Determine the (X, Y) coordinate at the center of the cell enclosing the given text.  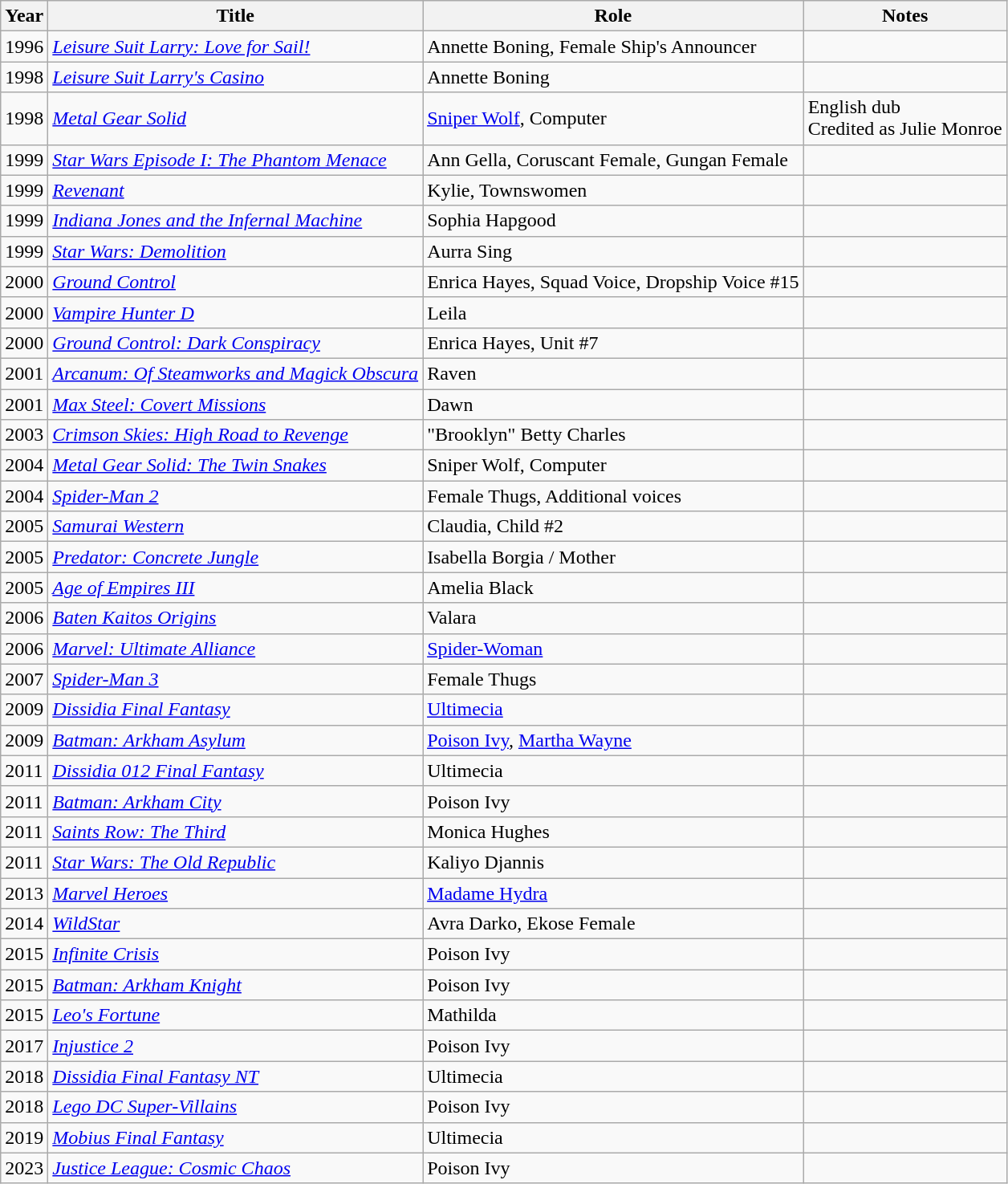
Spider-Man 3 (236, 679)
2003 (24, 435)
Predator: Concrete Jungle (236, 557)
Avra Darko, Ekose Female (613, 924)
1996 (24, 47)
Max Steel: Covert Missions (236, 404)
Kaliyo Djannis (613, 862)
2019 (24, 1137)
Leisure Suit Larry: Love for Sail! (236, 47)
Spider-Man 2 (236, 496)
Amelia Black (613, 588)
2007 (24, 679)
Enrica Hayes, Squad Voice, Dropship Voice #15 (613, 282)
Ann Gella, Coruscant Female, Gungan Female (613, 160)
Kylie, Townswomen (613, 190)
Mathilda (613, 1015)
Dawn (613, 404)
Marvel Heroes (236, 893)
Vampire Hunter D (236, 312)
Injustice 2 (236, 1046)
2023 (24, 1168)
Star Wars Episode I: The Phantom Menace (236, 160)
Star Wars: The Old Republic (236, 862)
Spider-Woman (613, 649)
Lego DC Super-Villains (236, 1107)
Monica Hughes (613, 832)
Year (24, 16)
WildStar (236, 924)
Dissidia Final Fantasy NT (236, 1076)
Title (236, 16)
Samurai Western (236, 527)
Justice League: Cosmic Chaos (236, 1168)
Annette Boning (613, 77)
Indiana Jones and the Infernal Machine (236, 221)
Leisure Suit Larry's Casino (236, 77)
Leo's Fortune (236, 1015)
Batman: Arkham Knight (236, 985)
Infinite Crisis (236, 954)
2017 (24, 1046)
Batman: Arkham Asylum (236, 740)
Raven (613, 373)
Role (613, 16)
Metal Gear Solid: The Twin Snakes (236, 466)
Ground Control: Dark Conspiracy (236, 343)
Claudia, Child #2 (613, 527)
Age of Empires III (236, 588)
Female Thugs, Additional voices (613, 496)
Arcanum: Of Steamworks and Magick Obscura (236, 373)
Star Wars: Demolition (236, 251)
Dissidia 012 Final Fantasy (236, 771)
Leila (613, 312)
Crimson Skies: High Road to Revenge (236, 435)
Valara (613, 618)
Metal Gear Solid (236, 119)
2013 (24, 893)
Saints Row: The Third (236, 832)
Aurra Sing (613, 251)
Marvel: Ultimate Alliance (236, 649)
English dubCredited as Julie Monroe (905, 119)
Isabella Borgia / Mother (613, 557)
Madame Hydra (613, 893)
Dissidia Final Fantasy (236, 710)
Notes (905, 16)
Batman: Arkham City (236, 801)
Poison Ivy, Martha Wayne (613, 740)
Female Thugs (613, 679)
2014 (24, 924)
Mobius Final Fantasy (236, 1137)
"Brooklyn" Betty Charles (613, 435)
Ground Control (236, 282)
Baten Kaitos Origins (236, 618)
Sophia Hapgood (613, 221)
Annette Boning, Female Ship's Announcer (613, 47)
Enrica Hayes, Unit #7 (613, 343)
Revenant (236, 190)
